Scan for the cell matching the given text and deliver its [x, y] coordinate at center. 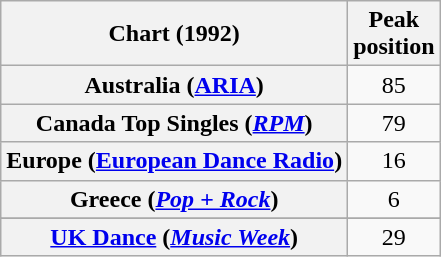
Greece (Pop + Rock) [174, 199]
79 [394, 123]
UK Dance (Music Week) [174, 237]
6 [394, 199]
Europe (European Dance Radio) [174, 161]
85 [394, 85]
Chart (1992) [174, 34]
Peakposition [394, 34]
Canada Top Singles (RPM) [174, 123]
29 [394, 237]
Australia (ARIA) [174, 85]
16 [394, 161]
